From the cell containing the given text, extract its center point as (x, y) coordinate. 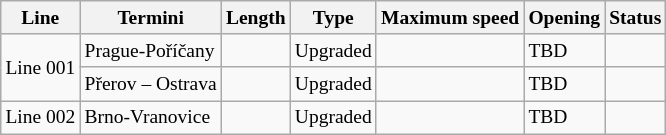
Termini (150, 18)
Brno-Vranovice (150, 118)
Type (333, 18)
Status (636, 18)
Prague-Poříčany (150, 50)
Line (40, 18)
Line 002 (40, 118)
Length (256, 18)
Přerov – Ostrava (150, 84)
Opening (564, 18)
Maximum speed (450, 18)
Line 001 (40, 68)
